Locate the cell with the specified text and output its (x, y) center coordinate. 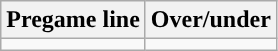
Over/under (210, 20)
Pregame line (74, 20)
